Extract the (x, y) coordinate from the center of the cell holding the provided text.  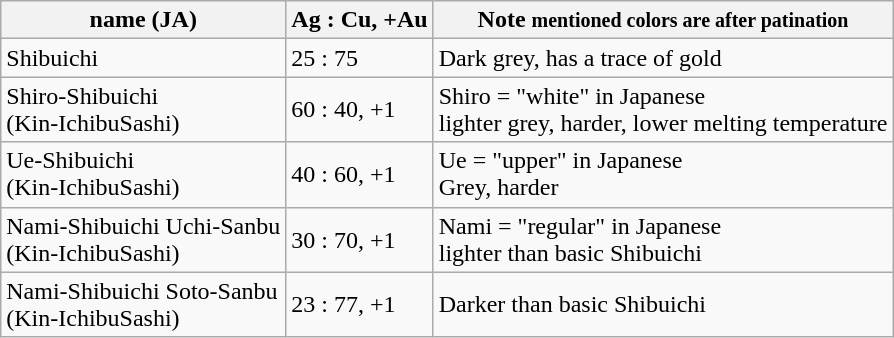
Nami-Shibuichi Uchi-Sanbu (Kin-IchibuSashi) (144, 240)
25 : 75 (360, 58)
Nami = "regular" in Japaneselighter than basic Shibuichi (663, 240)
Ue-Shibuichi (Kin-IchibuSashi) (144, 174)
60 : 40, +1 (360, 110)
40 : 60, +1 (360, 174)
30 : 70, +1 (360, 240)
Nami-Shibuichi Soto-Sanbu (Kin-IchibuSashi) (144, 304)
Ag : Cu, +Au (360, 20)
Ue = "upper" in JapaneseGrey, harder (663, 174)
Note mentioned colors are after patination (663, 20)
Darker than basic Shibuichi (663, 304)
Shiro = "white" in Japaneselighter grey, harder, lower melting temperature (663, 110)
name (JA) (144, 20)
Shiro-Shibuichi (Kin-IchibuSashi) (144, 110)
Dark grey, has a trace of gold (663, 58)
23 : 77, +1 (360, 304)
Shibuichi (144, 58)
